Extract the (x, y) coordinate from the center of the cell holding the provided text.  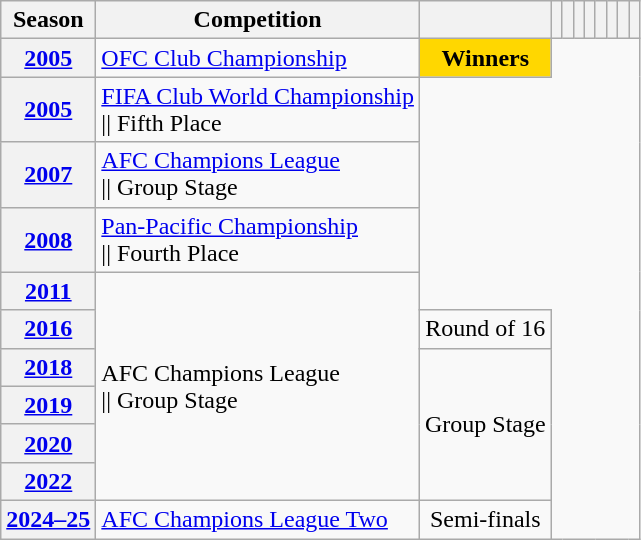
Round of 16 (485, 329)
2018 (48, 367)
2020 (48, 443)
2007 (48, 174)
Competition (258, 20)
2022 (48, 481)
2011 (48, 291)
Semi-finals (485, 519)
Group Stage (485, 424)
2016 (48, 329)
2024–25 (48, 519)
2019 (48, 405)
2008 (48, 240)
Winners (485, 58)
FIFA Club World Championship|| Fifth Place (258, 110)
AFC Champions League Two (258, 519)
Pan-Pacific Championship || Fourth Place (258, 240)
Season (48, 20)
OFC Club Championship (258, 58)
